Determine the (x, y) coordinate at the center of the cell enclosing the given text.  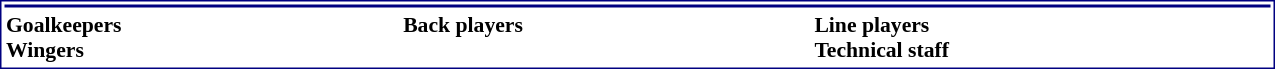
GoalkeepersWingers (201, 37)
Back players (606, 37)
Line playersTechnical staff (1042, 37)
